Provide the [X, Y] coordinate of the cell's center where the given text is located.  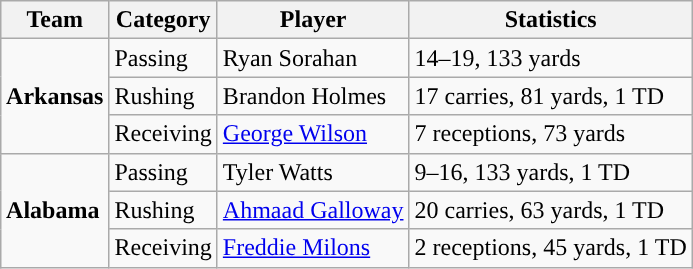
Category [163, 20]
2 receptions, 45 yards, 1 TD [550, 248]
Team [55, 20]
Player [313, 20]
Freddie Milons [313, 248]
Ryan Sorahan [313, 58]
14–19, 133 yards [550, 58]
20 carries, 63 yards, 1 TD [550, 210]
17 carries, 81 yards, 1 TD [550, 96]
Ahmaad Galloway [313, 210]
Statistics [550, 20]
7 receptions, 73 yards [550, 134]
Arkansas [55, 96]
Brandon Holmes [313, 96]
Tyler Watts [313, 172]
9–16, 133 yards, 1 TD [550, 172]
Alabama [55, 210]
George Wilson [313, 134]
